Return the [X, Y] coordinate for the center point of the cell that contains the specified text.  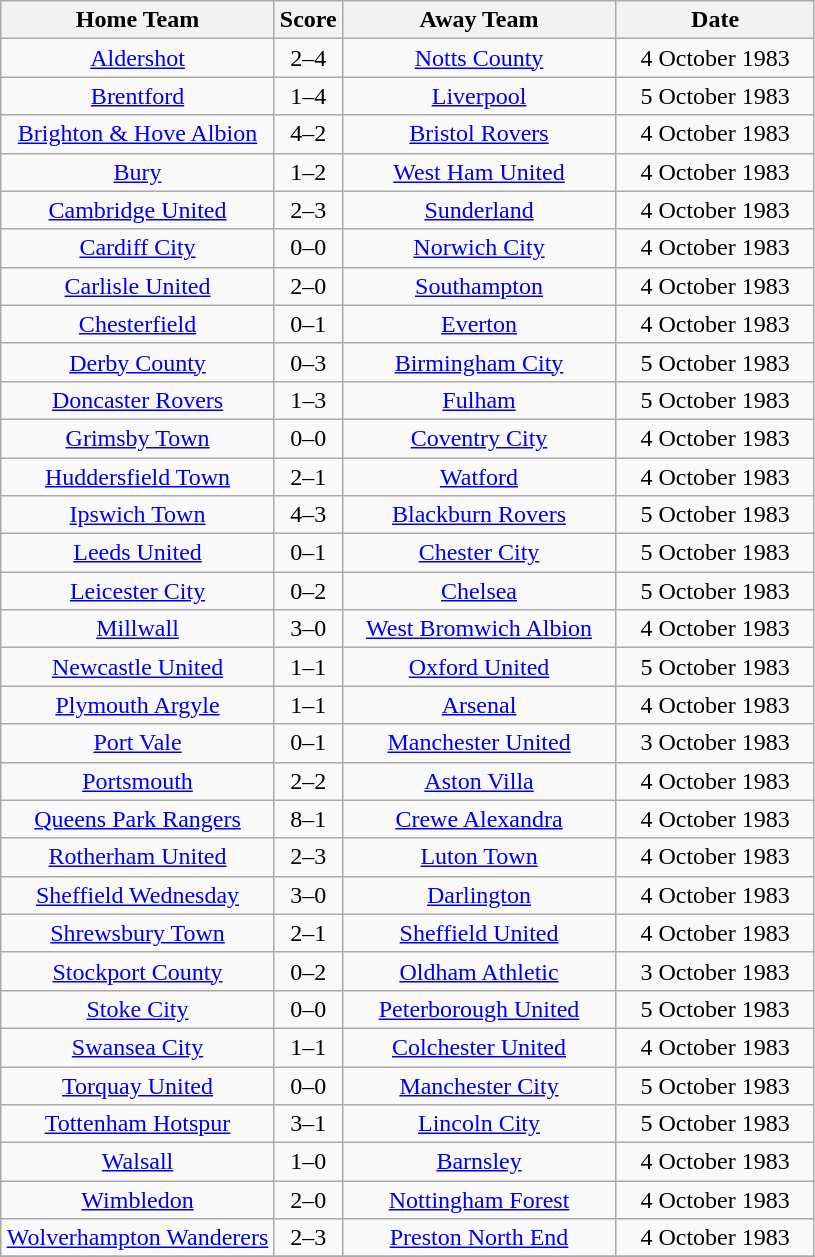
Sunderland [479, 210]
Stoke City [138, 1009]
Newcastle United [138, 667]
Notts County [479, 58]
Chester City [479, 553]
Aston Villa [479, 781]
Chelsea [479, 591]
1–4 [308, 96]
Leeds United [138, 553]
Torquay United [138, 1085]
Wimbledon [138, 1200]
Queens Park Rangers [138, 819]
Brentford [138, 96]
1–3 [308, 400]
Coventry City [479, 438]
Away Team [479, 20]
Plymouth Argyle [138, 705]
Brighton & Hove Albion [138, 134]
Home Team [138, 20]
Derby County [138, 362]
Portsmouth [138, 781]
Southampton [479, 286]
Cardiff City [138, 248]
3–1 [308, 1124]
Oldham Athletic [479, 971]
Bury [138, 172]
2–4 [308, 58]
Darlington [479, 895]
Everton [479, 324]
Chesterfield [138, 324]
Luton Town [479, 857]
Birmingham City [479, 362]
Preston North End [479, 1238]
Aldershot [138, 58]
Doncaster Rovers [138, 400]
West Ham United [479, 172]
Watford [479, 477]
Leicester City [138, 591]
Rotherham United [138, 857]
Crewe Alexandra [479, 819]
1–0 [308, 1162]
Manchester City [479, 1085]
Lincoln City [479, 1124]
Port Vale [138, 743]
Blackburn Rovers [479, 515]
Carlisle United [138, 286]
West Bromwich Albion [479, 629]
Ipswich Town [138, 515]
Date [716, 20]
2–2 [308, 781]
Norwich City [479, 248]
Grimsby Town [138, 438]
1–2 [308, 172]
8–1 [308, 819]
4–2 [308, 134]
Sheffield Wednesday [138, 895]
Walsall [138, 1162]
Peterborough United [479, 1009]
Stockport County [138, 971]
Cambridge United [138, 210]
Score [308, 20]
Barnsley [479, 1162]
Sheffield United [479, 933]
Arsenal [479, 705]
Swansea City [138, 1047]
0–3 [308, 362]
Shrewsbury Town [138, 933]
Liverpool [479, 96]
Wolverhampton Wanderers [138, 1238]
Fulham [479, 400]
Bristol Rovers [479, 134]
Oxford United [479, 667]
Manchester United [479, 743]
Huddersfield Town [138, 477]
Millwall [138, 629]
Nottingham Forest [479, 1200]
Colchester United [479, 1047]
4–3 [308, 515]
Tottenham Hotspur [138, 1124]
